Find where the given text appears and provide that cell's center as (X, Y) coordinate. 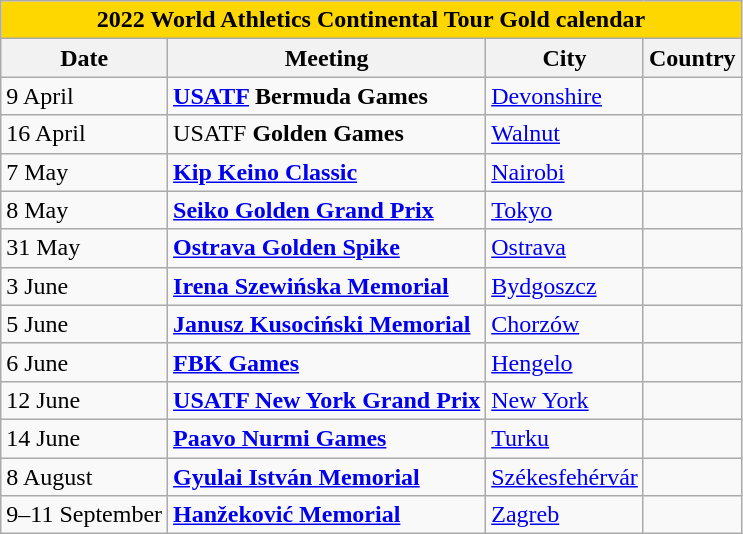
New York (565, 400)
USATF Golden Games (327, 134)
Ostrava (565, 248)
Seiko Golden Grand Prix (327, 210)
8 August (84, 477)
FBK Games (327, 362)
Irena Szewińska Memorial (327, 286)
5 June (84, 324)
Nairobi (565, 172)
Ostrava Golden Spike (327, 248)
31 May (84, 248)
Walnut (565, 134)
Devonshire (565, 96)
9–11 September (84, 515)
8 May (84, 210)
Gyulai István Memorial (327, 477)
Paavo Nurmi Games (327, 438)
Hengelo (565, 362)
Hanžeković Memorial (327, 515)
USATF New York Grand Prix (327, 400)
City (565, 58)
Tokyo (565, 210)
Zagreb (565, 515)
12 June (84, 400)
Kip Keino Classic (327, 172)
6 June (84, 362)
Chorzów (565, 324)
Turku (565, 438)
Bydgoszcz (565, 286)
Janusz Kusociński Memorial (327, 324)
7 May (84, 172)
3 June (84, 286)
Date (84, 58)
USATF Bermuda Games (327, 96)
14 June (84, 438)
Meeting (327, 58)
2022 World Athletics Continental Tour Gold calendar (371, 20)
Székesfehérvár (565, 477)
Country (692, 58)
9 April (84, 96)
16 April (84, 134)
